Determine the (X, Y) coordinate at the center of the cell enclosing the given text.  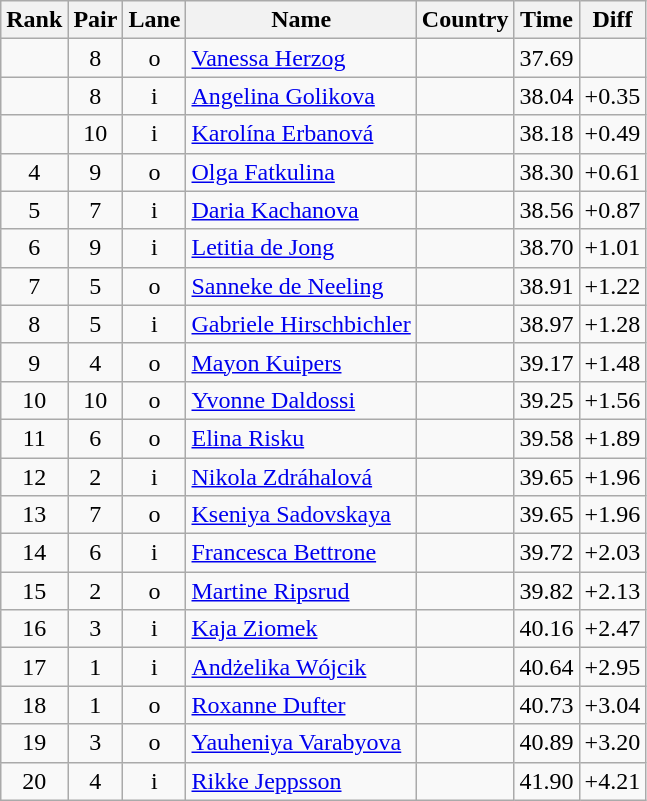
38.04 (546, 96)
Country (465, 20)
+1.56 (612, 400)
38.97 (546, 324)
Angelina Golikova (301, 96)
Elina Risku (301, 438)
Nikola Zdráhalová (301, 477)
+1.48 (612, 362)
+1.22 (612, 286)
Letitia de Jong (301, 248)
40.64 (546, 667)
Time (546, 20)
+0.61 (612, 172)
40.89 (546, 743)
18 (34, 705)
+2.03 (612, 553)
38.70 (546, 248)
38.91 (546, 286)
41.90 (546, 781)
17 (34, 667)
Yauheniya Varabyova (301, 743)
Karolína Erbanová (301, 134)
16 (34, 629)
Martine Ripsrud (301, 591)
+2.47 (612, 629)
+0.35 (612, 96)
Vanessa Herzog (301, 58)
+0.49 (612, 134)
+1.89 (612, 438)
11 (34, 438)
14 (34, 553)
39.25 (546, 400)
Gabriele Hirschbichler (301, 324)
40.16 (546, 629)
+3.20 (612, 743)
39.58 (546, 438)
37.69 (546, 58)
Kaja Ziomek (301, 629)
+0.87 (612, 210)
38.56 (546, 210)
Andżelika Wójcik (301, 667)
13 (34, 515)
Olga Fatkulina (301, 172)
39.17 (546, 362)
Lane (154, 20)
+2.13 (612, 591)
38.30 (546, 172)
Roxanne Dufter (301, 705)
Name (301, 20)
40.73 (546, 705)
Rikke Jeppsson (301, 781)
+2.95 (612, 667)
Francesca Bettrone (301, 553)
Mayon Kuipers (301, 362)
+3.04 (612, 705)
+1.01 (612, 248)
39.72 (546, 553)
15 (34, 591)
12 (34, 477)
19 (34, 743)
20 (34, 781)
Kseniya Sadovskaya (301, 515)
Sanneke de Neeling (301, 286)
38.18 (546, 134)
Daria Kachanova (301, 210)
+4.21 (612, 781)
Rank (34, 20)
Pair (96, 20)
39.82 (546, 591)
+1.28 (612, 324)
Yvonne Daldossi (301, 400)
Diff (612, 20)
